Scan for the cell matching the given text and deliver its (X, Y) coordinate at center. 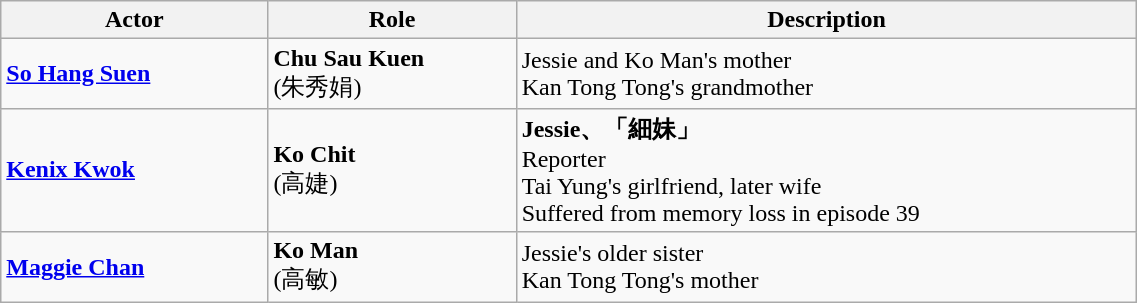
Maggie Chan (134, 267)
Jessie、「細妹」ReporterTai Yung's girlfriend, later wifeSuffered from memory loss in episode 39 (826, 170)
Jessie and Ko Man's motherKan Tong Tong's grandmother (826, 74)
Chu Sau Kuen(朱秀娟) (392, 74)
Role (392, 20)
Ko Chit(高婕) (392, 170)
Kenix Kwok (134, 170)
Jessie's older sisterKan Tong Tong's mother (826, 267)
Description (826, 20)
Ko Man(高敏) (392, 267)
So Hang Suen (134, 74)
Actor (134, 20)
